Capture the cell that displays the provided text and extract its (X, Y) central coordinate. 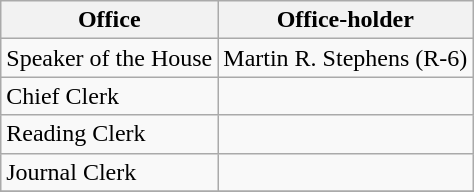
Reading Clerk (110, 134)
Office-holder (346, 20)
Journal Clerk (110, 172)
Martin R. Stephens (R-6) (346, 58)
Chief Clerk (110, 96)
Office (110, 20)
Speaker of the House (110, 58)
